From the cell containing the given text, extract its center point as [x, y] coordinate. 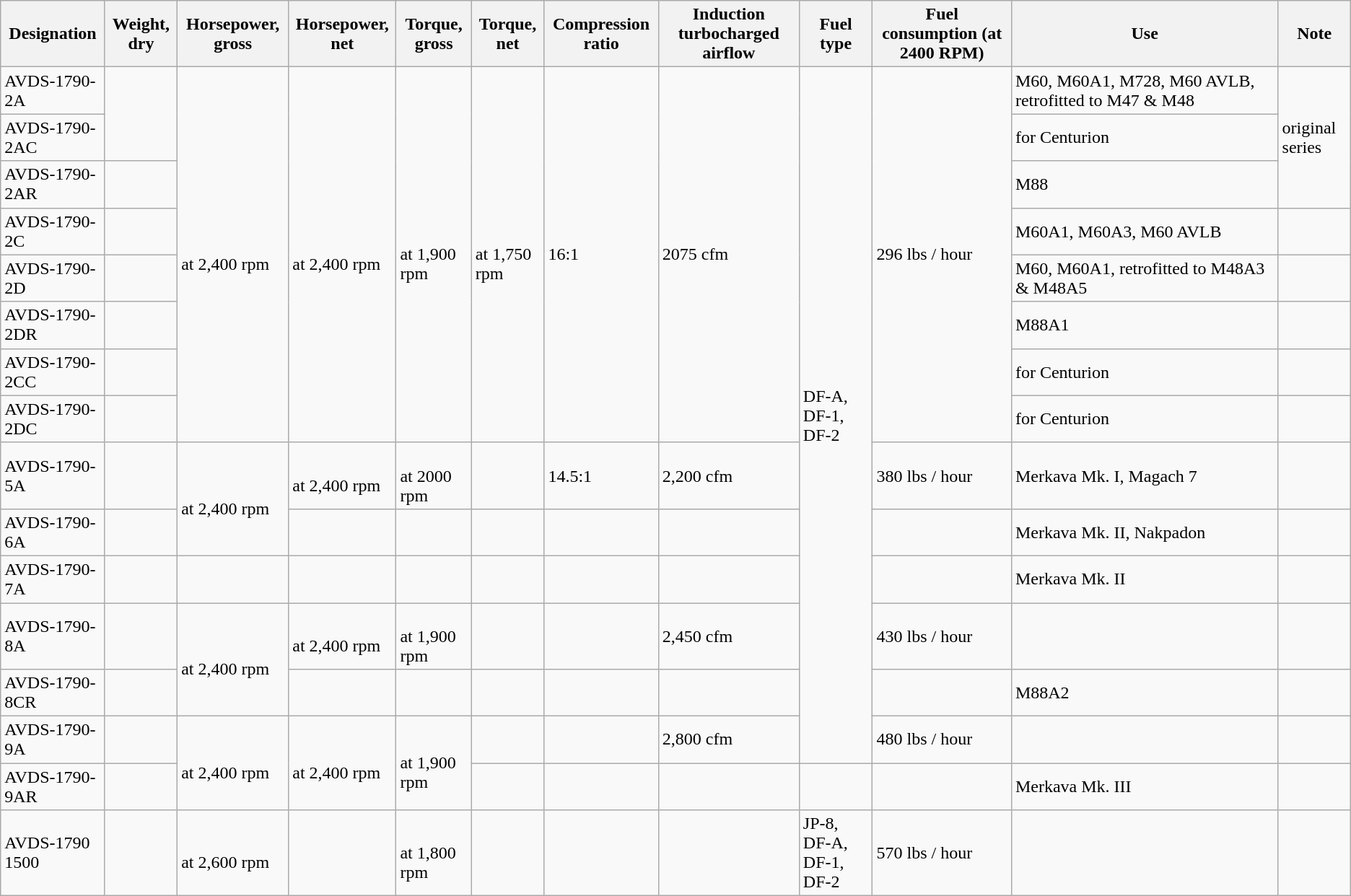
M60, M60A1, retrofitted to M48A3 & M48A5 [1145, 278]
M60, M60A1, M728, M60 AVLB, retrofitted to M47 & M48 [1145, 91]
original series [1314, 137]
2,200 cfm [729, 475]
Fuel consumption (at 2400 RPM) [942, 34]
380 lbs / hour [942, 475]
at 2000 rpm [434, 475]
AVDS-1790-2AC [53, 137]
AVDS-1790 1500 [53, 853]
AVDS-1790-2CC [53, 372]
M88A1 [1145, 325]
570 lbs / hour [942, 853]
AVDS-1790-2DR [53, 325]
M88 [1145, 185]
M88A2 [1145, 693]
Horsepower, net [342, 34]
Note [1314, 34]
M60A1, M60A3, M60 AVLB [1145, 231]
Compression ratio [601, 34]
at 2,600 rpm [233, 853]
14.5:1 [601, 475]
AVDS-1790-8A [53, 636]
Torque, net [508, 34]
at 1,750 rpm [508, 255]
Use [1145, 34]
Fuel type [836, 34]
16:1 [601, 255]
DF-A, DF-1, DF-2 [836, 416]
296 lbs / hour [942, 255]
Designation [53, 34]
AVDS-1790-5A [53, 475]
Torque, gross [434, 34]
Weight, dry [141, 34]
AVDS-1790-9A [53, 740]
AVDS-1790-9AR [53, 786]
Merkava Mk. I, Magach 7 [1145, 475]
JP-8, DF-A, DF-1, DF-2 [836, 853]
430 lbs / hour [942, 636]
AVDS-1790-8CR [53, 693]
480 lbs / hour [942, 740]
AVDS-1790-2DC [53, 418]
AVDS-1790-2AR [53, 185]
2075 cfm [729, 255]
AVDS-1790-2D [53, 278]
AVDS-1790-2C [53, 231]
AVDS-1790-6A [53, 532]
2,800 cfm [729, 740]
Induction turbocharged airflow [729, 34]
Merkava Mk. II [1145, 579]
at 1,800 rpm [434, 853]
Merkava Mk. II, Nakpadon [1145, 532]
AVDS-1790-7A [53, 579]
AVDS-1790-2A [53, 91]
Horsepower, gross [233, 34]
Merkava Mk. III [1145, 786]
2,450 cfm [729, 636]
